Detect which cell encompasses the target text, then output its [X, Y] center coordinate. 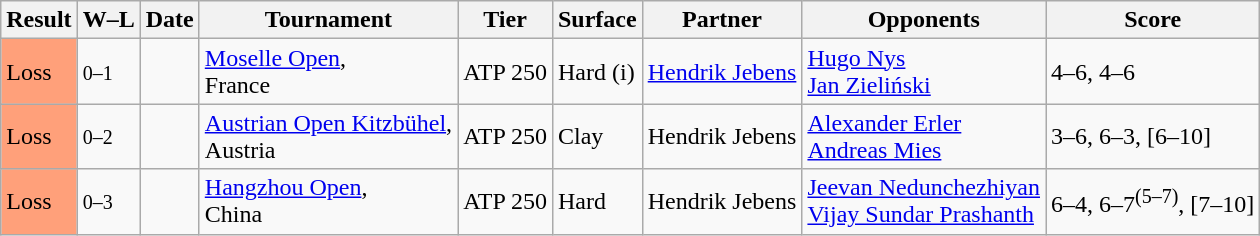
Hard (i) [597, 72]
3–6, 6–3, [6–10] [1153, 136]
Result [39, 20]
0–1 [108, 72]
4–6, 4–6 [1153, 72]
Clay [597, 136]
Moselle Open, France [328, 72]
6–4, 6–7(5–7), [7–10] [1153, 202]
Hangzhou Open, China [328, 202]
Partner [722, 20]
Score [1153, 20]
Alexander Erler Andreas Mies [924, 136]
0–2 [108, 136]
Hard [597, 202]
Austrian Open Kitzbühel, Austria [328, 136]
Opponents [924, 20]
Tournament [328, 20]
Date [170, 20]
Jeevan Nedunchezhiyan Vijay Sundar Prashanth [924, 202]
W–L [108, 20]
Hugo Nys Jan Zieliński [924, 72]
0–3 [108, 202]
Surface [597, 20]
Tier [506, 20]
